Return the [X, Y] coordinate for the center point of the cell that contains the specified text.  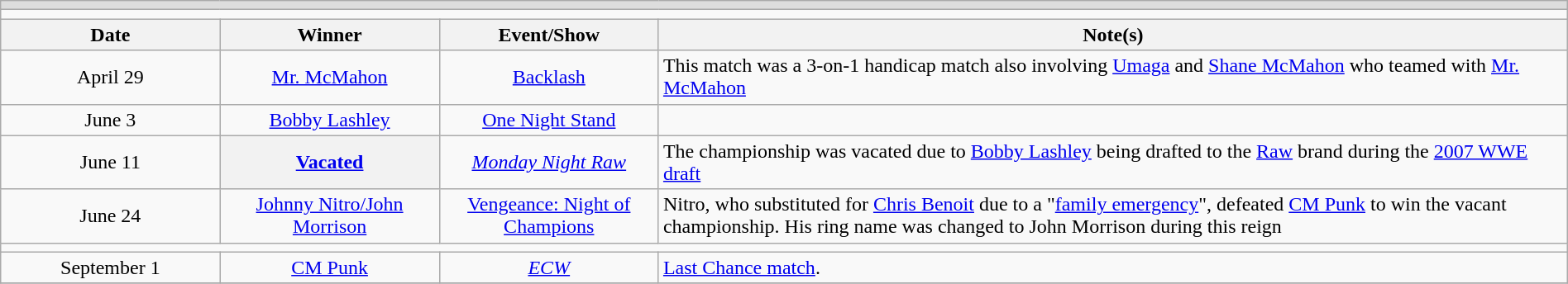
Last Chance match. [1113, 267]
June 11 [111, 162]
Date [111, 35]
September 1 [111, 267]
Monday Night Raw [549, 162]
Johnny Nitro/John Morrison [329, 216]
Vengeance: Night of Champions [549, 216]
One Night Stand [549, 120]
Backlash [549, 78]
ECW [549, 267]
Event/Show [549, 35]
Bobby Lashley [329, 120]
Note(s) [1113, 35]
Mr. McMahon [329, 78]
The championship was vacated due to Bobby Lashley being drafted to the Raw brand during the 2007 WWE draft [1113, 162]
CM Punk [329, 267]
Winner [329, 35]
June 3 [111, 120]
Vacated [329, 162]
April 29 [111, 78]
This match was a 3-on-1 handicap match also involving Umaga and Shane McMahon who teamed with Mr. McMahon [1113, 78]
June 24 [111, 216]
